Extract the [X, Y] coordinate from the center of the cell holding the provided text.  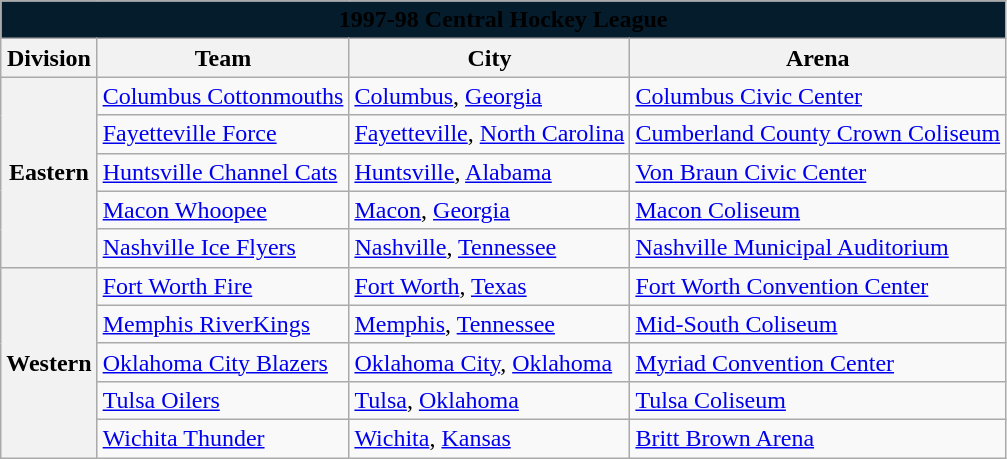
Fayetteville Force [223, 134]
Oklahoma City, Oklahoma [490, 362]
Huntsville, Alabama [490, 172]
Fayetteville, North Carolina [490, 134]
Tulsa, Oklahoma [490, 400]
Fort Worth, Texas [490, 286]
Fort Worth Convention Center [818, 286]
Nashville Ice Flyers [223, 248]
Huntsville Channel Cats [223, 172]
Myriad Convention Center [818, 362]
Memphis, Tennessee [490, 324]
Fort Worth Fire [223, 286]
Eastern [49, 172]
Von Braun Civic Center [818, 172]
Oklahoma City Blazers [223, 362]
Arena [818, 58]
Cumberland County Crown Coliseum [818, 134]
Memphis RiverKings [223, 324]
1997-98 Central Hockey League [504, 20]
Columbus Civic Center [818, 96]
Columbus Cottonmouths [223, 96]
Division [49, 58]
Wichita Thunder [223, 438]
Nashville, Tennessee [490, 248]
Tulsa Oilers [223, 400]
Wichita, Kansas [490, 438]
Macon Whoopee [223, 210]
Macon, Georgia [490, 210]
Mid-South Coliseum [818, 324]
City [490, 58]
Western [49, 362]
Team [223, 58]
Britt Brown Arena [818, 438]
Macon Coliseum [818, 210]
Tulsa Coliseum [818, 400]
Nashville Municipal Auditorium [818, 248]
Columbus, Georgia [490, 96]
